Return [X, Y] of the center of cell containing provided text 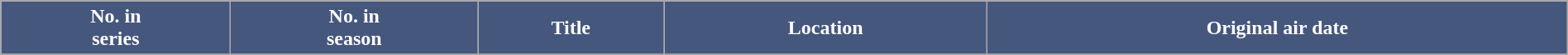
No. inseries [116, 28]
Title [571, 28]
Location [825, 28]
Original air date [1278, 28]
No. inseason [354, 28]
